Find where the given text appears and provide that cell's center as (x, y) coordinate. 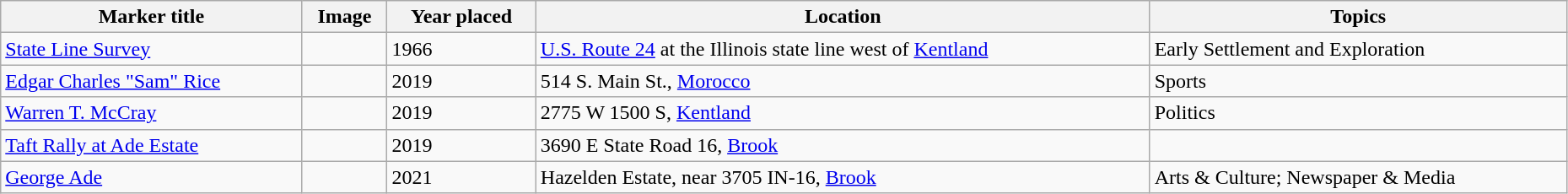
Sports (1358, 81)
Image (344, 17)
Warren T. McCray (152, 113)
Topics (1358, 17)
George Ade (152, 177)
Early Settlement and Exploration (1358, 49)
State Line Survey (152, 49)
U.S. Route 24 at the Illinois state line west of Kentland (843, 49)
3690 E State Road 16, Brook (843, 145)
Politics (1358, 113)
1966 (461, 49)
Arts & Culture; Newspaper & Media (1358, 177)
Edgar Charles "Sam" Rice (152, 81)
514 S. Main St., Morocco (843, 81)
Hazelden Estate, near 3705 IN-16, Brook (843, 177)
2021 (461, 177)
2775 W 1500 S, Kentland (843, 113)
Marker title (152, 17)
Year placed (461, 17)
Location (843, 17)
Taft Rally at Ade Estate (152, 145)
